Provide the (x, y) coordinate of the cell's center where the given text is located.  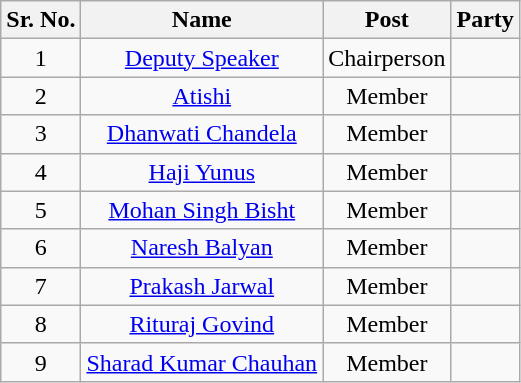
Prakash Jarwal (202, 286)
Sharad Kumar Chauhan (202, 362)
5 (41, 210)
3 (41, 134)
Deputy Speaker (202, 58)
8 (41, 324)
Party (485, 20)
Mohan Singh Bisht (202, 210)
Rituraj Govind (202, 324)
6 (41, 248)
Chairperson (387, 58)
7 (41, 286)
Sr. No. (41, 20)
Post (387, 20)
4 (41, 172)
1 (41, 58)
2 (41, 96)
Haji Yunus (202, 172)
9 (41, 362)
Naresh Balyan (202, 248)
Atishi (202, 96)
Name (202, 20)
Dhanwati Chandela (202, 134)
